Pinpoint the cell where the given text exists, returning its (X, Y) midpoint coordinate. 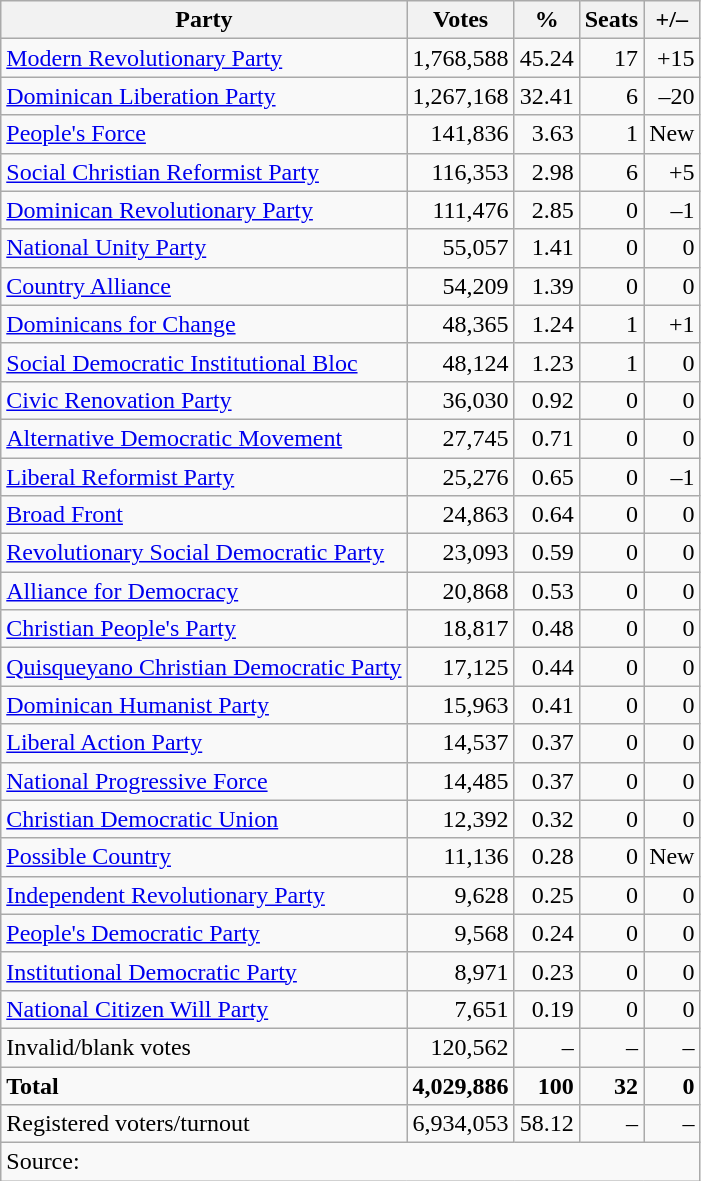
9,568 (460, 933)
Dominican Revolutionary Party (204, 210)
Source: (350, 1162)
0.92 (546, 400)
54,209 (460, 286)
120,562 (460, 1047)
Party (204, 20)
National Citizen Will Party (204, 1009)
0.65 (546, 477)
Social Christian Reformist Party (204, 172)
% (546, 20)
Civic Renovation Party (204, 400)
Country Alliance (204, 286)
23,093 (460, 553)
Registered voters/turnout (204, 1124)
Social Democratic Institutional Bloc (204, 362)
Institutional Democratic Party (204, 971)
Total (204, 1085)
Liberal Action Party (204, 743)
0.71 (546, 438)
0.44 (546, 667)
2.85 (546, 210)
Christian People's Party (204, 629)
32.41 (546, 96)
Alliance for Democracy (204, 591)
17 (611, 58)
0.23 (546, 971)
0.53 (546, 591)
0.24 (546, 933)
11,136 (460, 857)
People's Force (204, 134)
Invalid/blank votes (204, 1047)
Dominican Liberation Party (204, 96)
People's Democratic Party (204, 933)
Independent Revolutionary Party (204, 895)
7,651 (460, 1009)
17,125 (460, 667)
100 (546, 1085)
Seats (611, 20)
Christian Democratic Union (204, 819)
+15 (672, 58)
0.64 (546, 515)
0.32 (546, 819)
1,267,168 (460, 96)
36,030 (460, 400)
Possible Country (204, 857)
15,963 (460, 705)
1.24 (546, 324)
24,863 (460, 515)
25,276 (460, 477)
0.19 (546, 1009)
Broad Front (204, 515)
55,057 (460, 248)
+5 (672, 172)
9,628 (460, 895)
0.48 (546, 629)
Votes (460, 20)
Modern Revolutionary Party (204, 58)
111,476 (460, 210)
0.41 (546, 705)
2.98 (546, 172)
18,817 (460, 629)
0.28 (546, 857)
48,124 (460, 362)
+/– (672, 20)
32 (611, 1085)
116,353 (460, 172)
Quisqueyano Christian Democratic Party (204, 667)
58.12 (546, 1124)
6,934,053 (460, 1124)
1.23 (546, 362)
27,745 (460, 438)
Alternative Democratic Movement (204, 438)
8,971 (460, 971)
Liberal Reformist Party (204, 477)
14,485 (460, 781)
Dominicans for Change (204, 324)
+1 (672, 324)
48,365 (460, 324)
1.39 (546, 286)
4,029,886 (460, 1085)
0.59 (546, 553)
Dominican Humanist Party (204, 705)
0.25 (546, 895)
45.24 (546, 58)
National Unity Party (204, 248)
14,537 (460, 743)
3.63 (546, 134)
20,868 (460, 591)
–20 (672, 96)
Revolutionary Social Democratic Party (204, 553)
National Progressive Force (204, 781)
141,836 (460, 134)
1,768,588 (460, 58)
12,392 (460, 819)
1.41 (546, 248)
